Extract the [X, Y] coordinate from the center of the cell holding the provided text.  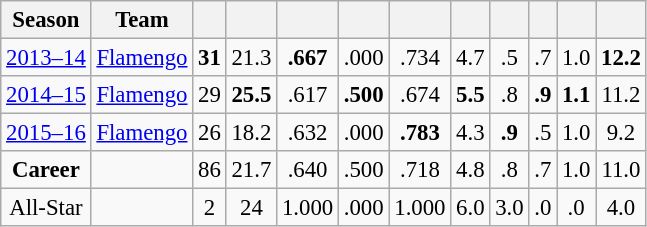
4.0 [621, 208]
26 [210, 133]
12.2 [621, 58]
2013–14 [46, 58]
31 [210, 58]
86 [210, 170]
25.5 [251, 95]
.640 [308, 170]
21.7 [251, 170]
All-Star [46, 208]
6.0 [470, 208]
3.0 [510, 208]
.674 [420, 95]
.734 [420, 58]
.617 [308, 95]
.783 [420, 133]
Season [46, 20]
4.7 [470, 58]
29 [210, 95]
4.8 [470, 170]
11.2 [621, 95]
.632 [308, 133]
24 [251, 208]
21.3 [251, 58]
Career [46, 170]
Team [142, 20]
18.2 [251, 133]
.718 [420, 170]
4.3 [470, 133]
9.2 [621, 133]
5.5 [470, 95]
1.1 [576, 95]
2015–16 [46, 133]
2014–15 [46, 95]
.667 [308, 58]
2 [210, 208]
11.0 [621, 170]
